For the text-containing cell, return its midpoint in [x, y] coordinate format. 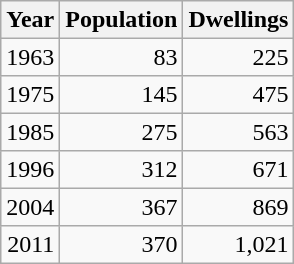
2011 [30, 244]
Year [30, 20]
2004 [30, 206]
1963 [30, 56]
563 [238, 132]
312 [122, 170]
225 [238, 56]
145 [122, 94]
275 [122, 132]
869 [238, 206]
1,021 [238, 244]
671 [238, 170]
83 [122, 56]
475 [238, 94]
367 [122, 206]
Population [122, 20]
1985 [30, 132]
1975 [30, 94]
1996 [30, 170]
Dwellings [238, 20]
370 [122, 244]
